Scan for the cell matching the given text and deliver its (x, y) coordinate at center. 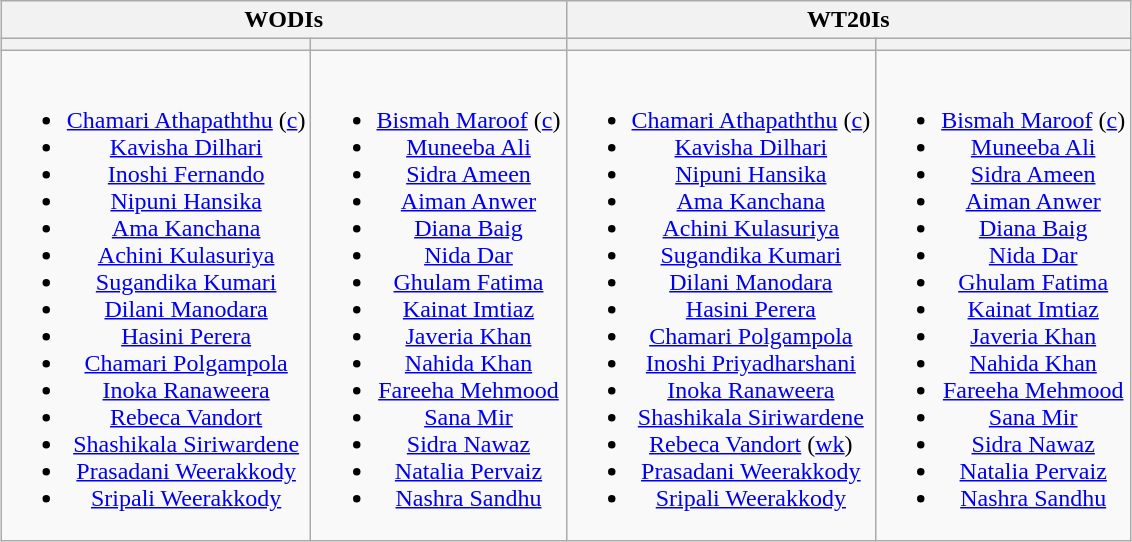
WT20Is (848, 20)
WODIs (284, 20)
